From the cell containing the given text, extract its center point as (X, Y) coordinate. 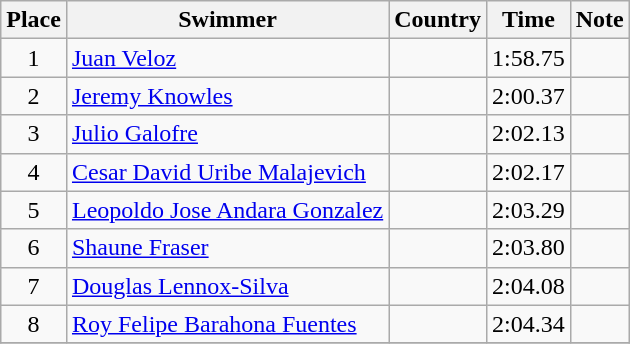
Douglas Lennox-Silva (227, 286)
Shaune Fraser (227, 248)
Cesar David Uribe Malajevich (227, 172)
2:00.37 (528, 96)
Time (528, 20)
Place (34, 20)
Roy Felipe Barahona Fuentes (227, 324)
Note (600, 20)
2:02.13 (528, 134)
Jeremy Knowles (227, 96)
4 (34, 172)
8 (34, 324)
5 (34, 210)
6 (34, 248)
2:03.80 (528, 248)
3 (34, 134)
2:02.17 (528, 172)
Leopoldo Jose Andara Gonzalez (227, 210)
7 (34, 286)
2:04.08 (528, 286)
Julio Galofre (227, 134)
1 (34, 58)
2 (34, 96)
2:03.29 (528, 210)
Juan Veloz (227, 58)
2:04.34 (528, 324)
1:58.75 (528, 58)
Swimmer (227, 20)
Country (438, 20)
